Determine the [X, Y] coordinate at the center of the cell enclosing the given text.  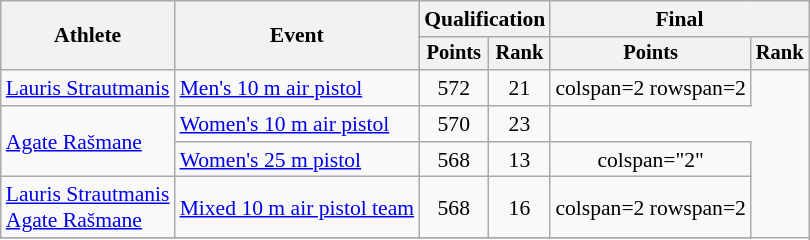
colspan="2" [650, 160]
Lauris StrautmanisAgate Rašmane [88, 208]
Qualification [484, 19]
23 [519, 124]
Women's 25 m pistol [298, 160]
572 [454, 88]
Event [298, 36]
21 [519, 88]
Women's 10 m air pistol [298, 124]
Athlete [88, 36]
570 [454, 124]
Mixed 10 m air pistol team [298, 208]
Agate Rašmane [88, 142]
Final [679, 19]
Lauris Strautmanis [88, 88]
Men's 10 m air pistol [298, 88]
13 [519, 160]
16 [519, 208]
